Scan for the cell matching the given text and deliver its [x, y] coordinate at center. 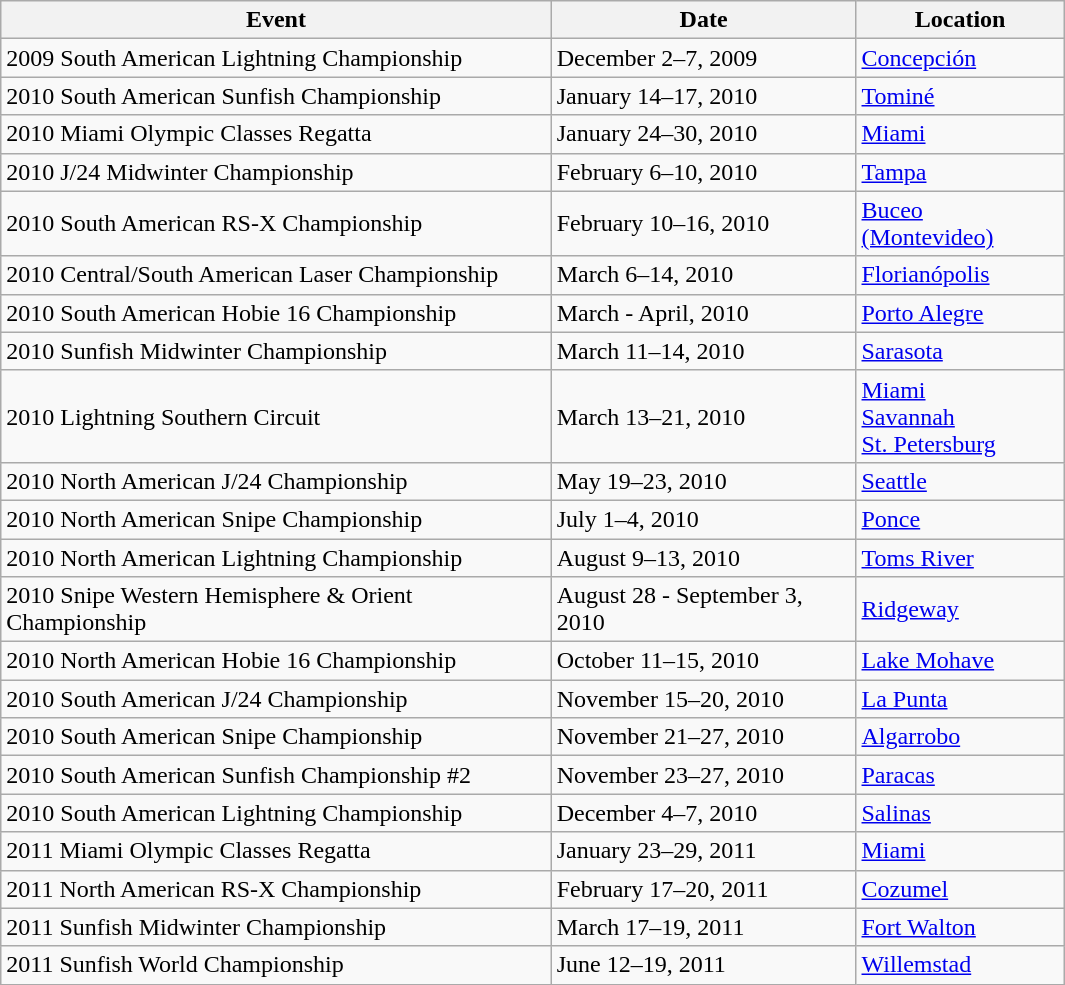
Paracas [960, 775]
Florianópolis [960, 275]
2010 South American Lightning Championship [276, 813]
March 17–19, 2011 [704, 927]
May 19–23, 2010 [704, 481]
March - April, 2010 [704, 313]
Ridgeway [960, 610]
Date [704, 20]
Toms River [960, 557]
2010 Central/South American Laser Championship [276, 275]
2010 North American J/24 Championship [276, 481]
2010 South American Sunfish Championship [276, 96]
Willemstad [960, 965]
Porto Alegre [960, 313]
Buceo (Montevideo) [960, 224]
2010 North American Hobie 16 Championship [276, 661]
2010 North American Lightning Championship [276, 557]
March 13–21, 2010 [704, 416]
2010 South American J/24 Championship [276, 699]
Location [960, 20]
November 15–20, 2010 [704, 699]
July 1–4, 2010 [704, 519]
Cozumel [960, 889]
Salinas [960, 813]
March 6–14, 2010 [704, 275]
2011 Sunfish Midwinter Championship [276, 927]
Algarrobo [960, 737]
October 11–15, 2010 [704, 661]
2010 Lightning Southern Circuit [276, 416]
January 24–30, 2010 [704, 134]
Seattle [960, 481]
2010 Sunfish Midwinter Championship [276, 351]
December 2–7, 2009 [704, 58]
Lake Mohave [960, 661]
November 23–27, 2010 [704, 775]
December 4–7, 2010 [704, 813]
La Punta [960, 699]
August 28 - September 3, 2010 [704, 610]
2011 Sunfish World Championship [276, 965]
Tampa [960, 172]
2010 South American Hobie 16 Championship [276, 313]
2010 South American Sunfish Championship #2 [276, 775]
January 14–17, 2010 [704, 96]
2010 South American Snipe Championship [276, 737]
Concepción [960, 58]
Ponce [960, 519]
2010 Miami Olympic Classes Regatta [276, 134]
August 9–13, 2010 [704, 557]
February 10–16, 2010 [704, 224]
Fort Walton [960, 927]
June 12–19, 2011 [704, 965]
November 21–27, 2010 [704, 737]
2010 Snipe Western Hemisphere & Orient Championship [276, 610]
2010 J/24 Midwinter Championship [276, 172]
2009 South American Lightning Championship [276, 58]
2011 North American RS-X Championship [276, 889]
Sarasota [960, 351]
January 23–29, 2011 [704, 851]
2010 South American RS-X Championship [276, 224]
February 6–10, 2010 [704, 172]
February 17–20, 2011 [704, 889]
Event [276, 20]
Tominé [960, 96]
March 11–14, 2010 [704, 351]
2010 North American Snipe Championship [276, 519]
2011 Miami Olympic Classes Regatta [276, 851]
Miami Savannah St. Petersburg [960, 416]
